Identify which cell holds the provided text, then report its (x, y) central coordinate. 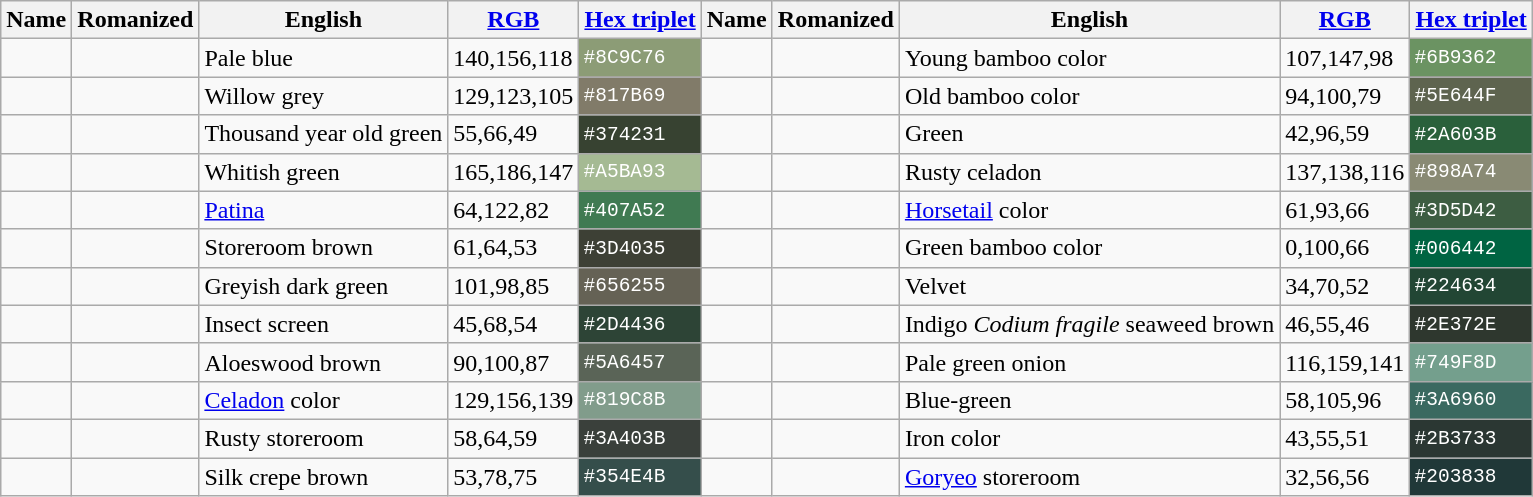
Rusty celadon (1089, 172)
90,100,87 (514, 362)
Young bamboo color (1089, 58)
Goryeo storeroom (1089, 477)
Velvet (1089, 286)
32,56,56 (1345, 477)
#3D4035 (640, 248)
Green bamboo color (1089, 248)
#749F8D (1471, 362)
Insect screen (324, 324)
58,64,59 (514, 438)
Willow grey (324, 96)
#224634 (1471, 286)
Iron color (1089, 438)
#407A52 (640, 210)
129,156,139 (514, 400)
42,96,59 (1345, 134)
#6B9362 (1471, 58)
Blue-green (1089, 400)
Pale blue (324, 58)
Silk crepe brown (324, 477)
165,186,147 (514, 172)
58,105,96 (1345, 400)
34,70,52 (1345, 286)
107,147,98 (1345, 58)
#5E644F (1471, 96)
43,55,51 (1345, 438)
#3A403B (640, 438)
46,55,46 (1345, 324)
#656255 (640, 286)
#8C9C76 (640, 58)
Pale green onion (1089, 362)
#819C8B (640, 400)
#3A6960 (1471, 400)
Horsetail color (1089, 210)
129,123,105 (514, 96)
Aloeswood brown (324, 362)
#5A6457 (640, 362)
Storeroom brown (324, 248)
137,138,116 (1345, 172)
#A5BA93 (640, 172)
55,66,49 (514, 134)
#006442 (1471, 248)
#3D5D42 (1471, 210)
94,100,79 (1345, 96)
#817B69 (640, 96)
#2B3733 (1471, 438)
#354E4B (640, 477)
Indigo Codium fragile seaweed brown (1089, 324)
53,78,75 (514, 477)
61,64,53 (514, 248)
Thousand year old green (324, 134)
Patina (324, 210)
#2D4436 (640, 324)
Green (1089, 134)
Greyish dark green (324, 286)
116,159,141 (1345, 362)
Celadon color (324, 400)
0,100,66 (1345, 248)
#2E372E (1471, 324)
Old bamboo color (1089, 96)
#898A74 (1471, 172)
45,68,54 (514, 324)
61,93,66 (1345, 210)
#374231 (640, 134)
101,98,85 (514, 286)
140,156,118 (514, 58)
#2A603B (1471, 134)
64,122,82 (514, 210)
Whitish green (324, 172)
#203838 (1471, 477)
Rusty storeroom (324, 438)
